Determine the (X, Y) coordinate at the center of the cell enclosing the given text.  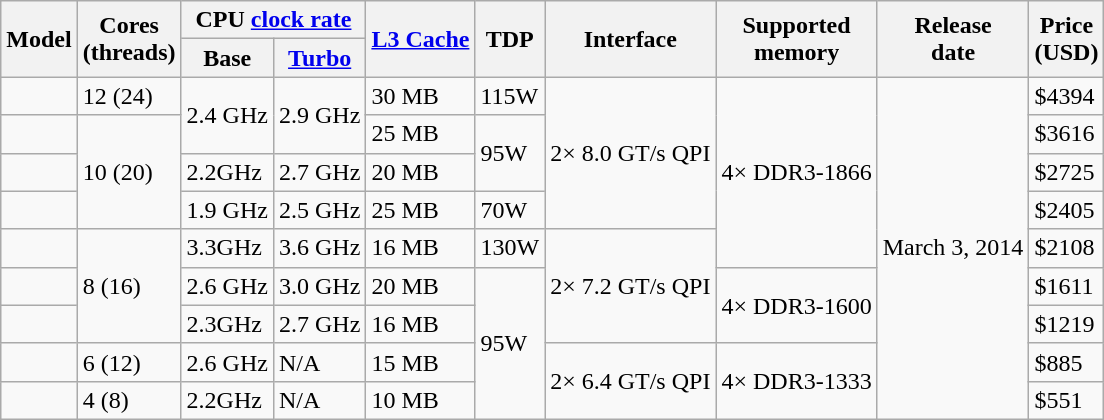
6 (12) (129, 362)
TDP (510, 39)
Price(USD) (1066, 39)
Releasedate (953, 39)
L3 Cache (420, 39)
2.5 GHz (319, 210)
$3616 (1066, 134)
115W (510, 96)
Model (39, 39)
4× DDR3-1333 (796, 381)
3.0 GHz (319, 286)
$2405 (1066, 210)
$1611 (1066, 286)
March 3, 2014 (953, 248)
Cores(threads) (129, 39)
$2108 (1066, 248)
4× DDR3-1866 (796, 172)
8 (16) (129, 286)
4× DDR3-1600 (796, 305)
Supportedmemory (796, 39)
30 MB (420, 96)
$551 (1066, 400)
1.9 GHz (227, 210)
$1219 (1066, 324)
12 (24) (129, 96)
15 MB (420, 362)
70W (510, 210)
Base (227, 58)
2× 7.2 GT/s QPI (630, 286)
2.3GHz (227, 324)
3.6 GHz (319, 248)
2× 8.0 GT/s QPI (630, 153)
Turbo (319, 58)
4 (8) (129, 400)
10 (20) (129, 172)
$2725 (1066, 172)
$885 (1066, 362)
CPU clock rate (274, 20)
3.3GHz (227, 248)
10 MB (420, 400)
2× 6.4 GT/s QPI (630, 381)
$4394 (1066, 96)
Interface (630, 39)
2.4 GHz (227, 115)
130W (510, 248)
2.9 GHz (319, 115)
